Provide the (x, y) coordinate of the cell's center where the given text is located.  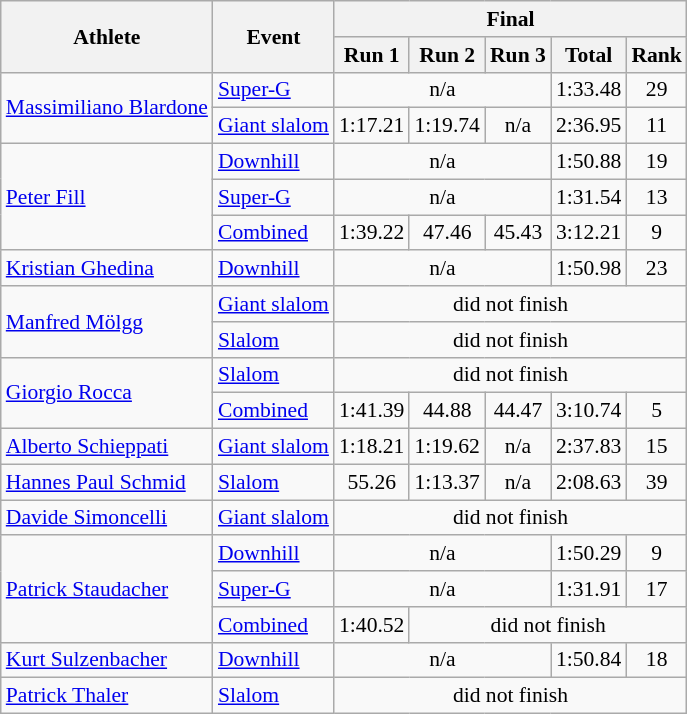
44.88 (446, 411)
3:10.74 (588, 411)
3:12.21 (588, 233)
1:39.22 (372, 233)
Alberto Schieppati (107, 447)
1:19.74 (446, 126)
1:50.84 (588, 660)
5 (656, 411)
47.46 (446, 233)
18 (656, 660)
13 (656, 197)
Athlete (107, 36)
Patrick Thaler (107, 696)
Total (588, 55)
Peter Fill (107, 198)
Kurt Sulzenbacher (107, 660)
1:18.21 (372, 447)
1:31.91 (588, 589)
Giorgio Rocca (107, 392)
Patrick Staudacher (107, 590)
Massimiliano Blardone (107, 108)
1:50.98 (588, 269)
29 (656, 90)
Final (510, 19)
17 (656, 589)
39 (656, 482)
1:19.62 (446, 447)
19 (656, 162)
Hannes Paul Schmid (107, 482)
15 (656, 447)
Run 3 (518, 55)
Rank (656, 55)
1:41.39 (372, 411)
2:36.95 (588, 126)
Run 1 (372, 55)
1:40.52 (372, 625)
1:17.21 (372, 126)
2:08.63 (588, 482)
1:31.54 (588, 197)
2:37.83 (588, 447)
Davide Simoncelli (107, 518)
1:33.48 (588, 90)
1:50.88 (588, 162)
Run 2 (446, 55)
55.26 (372, 482)
23 (656, 269)
1:50.29 (588, 554)
45.43 (518, 233)
Event (274, 36)
Manfred Mölgg (107, 322)
44.47 (518, 411)
1:13.37 (446, 482)
Kristian Ghedina (107, 269)
11 (656, 126)
